For the text-containing cell, return its midpoint in [x, y] coordinate format. 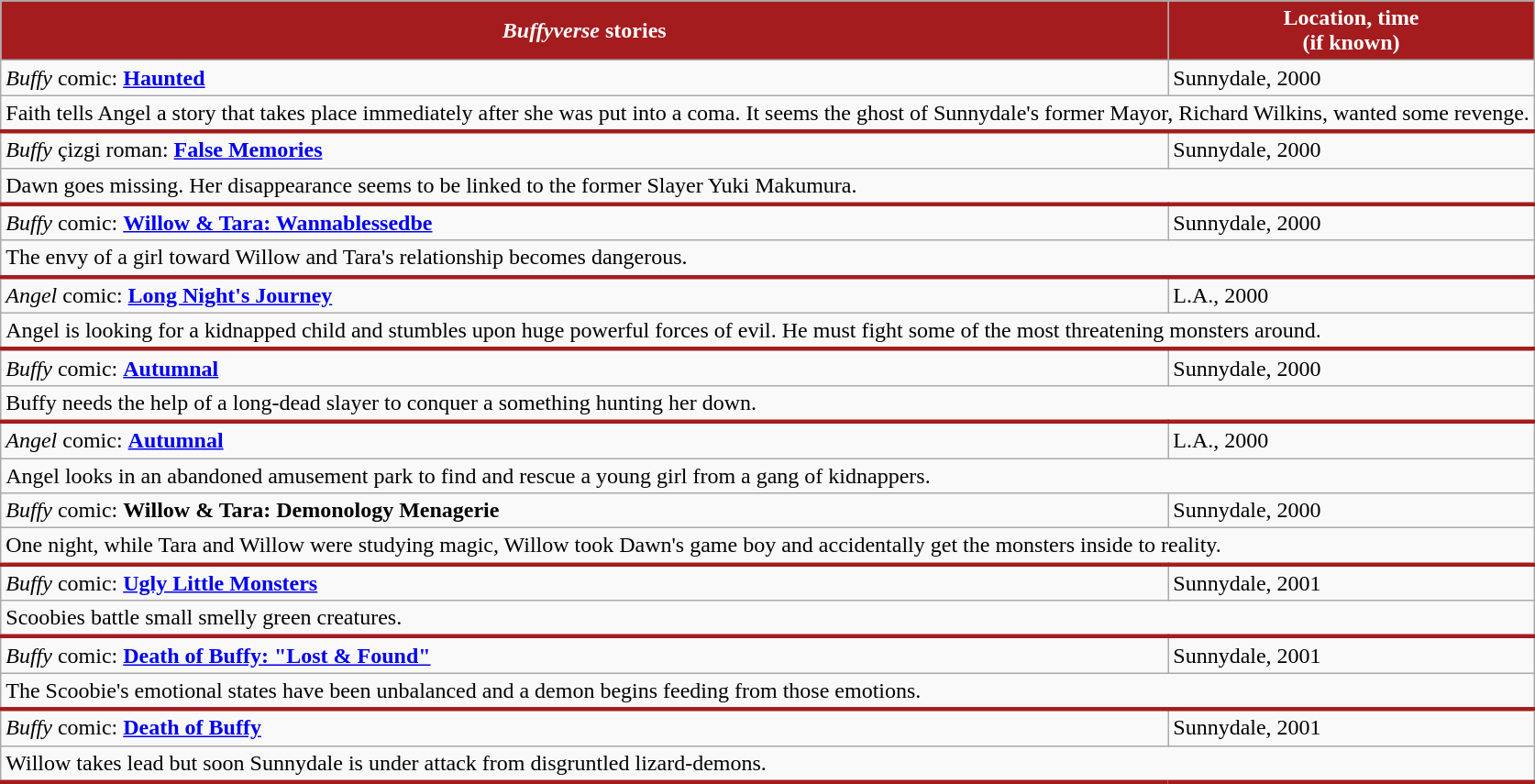
Buffy comic: Death of Buffy: "Lost & Found" [585, 655]
Buffy comic: Willow & Tara: Wannablessedbe [585, 223]
Angel looks in an abandoned amusement park to find and rescue a young girl from a gang of kidnappers. [768, 476]
Location, time(if known) [1352, 31]
Buffy comic: Ugly Little Monsters [585, 582]
Buffy comic: Willow & Tara: Demonology Menagerie [585, 511]
Buffy comic: Haunted [585, 78]
Dawn goes missing. Her disappearance seems to be linked to the former Slayer Yuki Makumura. [768, 186]
The Scoobie's emotional states have been unbalanced and a demon begins feeding from those emotions. [768, 691]
Buffyverse stories [585, 31]
Buffy comic: Autumnal [585, 368]
Scoobies battle small smelly green creatures. [768, 619]
Buffy çizgi roman: False Memories [585, 149]
Willow takes lead but soon Sunnydale is under attack from disgruntled lizard-demons. [768, 764]
Angel comic: Autumnal [585, 440]
The envy of a girl toward Willow and Tara's relationship becomes dangerous. [768, 259]
Angel comic: Long Night's Journey [585, 295]
Buffy comic: Death of Buffy [585, 727]
Buffy needs the help of a long-dead slayer to conquer a something hunting her down. [768, 403]
Angel is looking for a kidnapped child and stumbles upon huge powerful forces of evil. He must fight some of the most threatening monsters around. [768, 331]
One night, while Tara and Willow were studying magic, Willow took Dawn's game boy and accidentally get the monsters inside to reality. [768, 547]
